Provide the [x, y] coordinate of the cell's center where the given text is located.  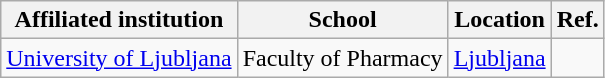
Location [500, 20]
School [342, 20]
Faculty of Pharmacy [342, 58]
Ljubljana [500, 58]
Ref. [578, 20]
University of Ljubljana [119, 58]
Affiliated institution [119, 20]
